Output the [x, y] coordinate of the center of the cell containing the given text.  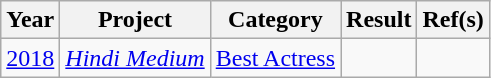
Hindi Medium [135, 58]
Category [275, 20]
Ref(s) [453, 20]
Project [135, 20]
Year [30, 20]
Result [379, 20]
2018 [30, 58]
Best Actress [275, 58]
